Provide the [X, Y] coordinate of the cell's center where the given text is located.  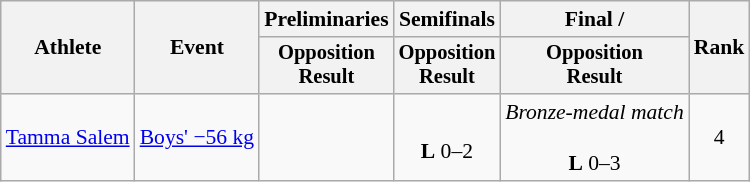
Event [198, 48]
4 [720, 138]
Boys' −56 kg [198, 138]
Tamma Salem [68, 138]
Preliminaries [326, 19]
Bronze-medal matchL 0–3 [594, 138]
Rank [720, 48]
L 0–2 [448, 138]
Athlete [68, 48]
Final / [594, 19]
Semifinals [448, 19]
